Return [X, Y] of the center of cell containing provided text 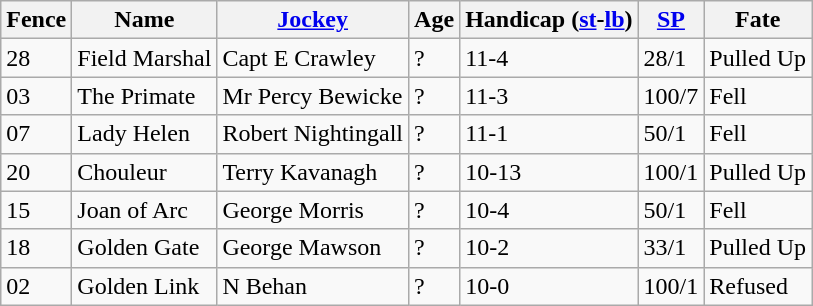
03 [36, 96]
15 [36, 210]
Refused [758, 286]
Capt E Crawley [313, 58]
11-4 [549, 58]
02 [36, 286]
Age [434, 20]
Mr Percy Bewicke [313, 96]
Joan of Arc [144, 210]
Handicap (st-lb) [549, 20]
07 [36, 134]
Name [144, 20]
Fence [36, 20]
N Behan [313, 286]
18 [36, 248]
Chouleur [144, 172]
SP [671, 20]
Fate [758, 20]
George Mawson [313, 248]
10-13 [549, 172]
10-0 [549, 286]
Golden Link [144, 286]
28/1 [671, 58]
Field Marshal [144, 58]
11-1 [549, 134]
11-3 [549, 96]
Robert Nightingall [313, 134]
33/1 [671, 248]
Lady Helen [144, 134]
George Morris [313, 210]
Terry Kavanagh [313, 172]
28 [36, 58]
100/7 [671, 96]
10-4 [549, 210]
20 [36, 172]
The Primate [144, 96]
10-2 [549, 248]
Golden Gate [144, 248]
Jockey [313, 20]
